Output the [X, Y] coordinate of the center of the cell containing the given text.  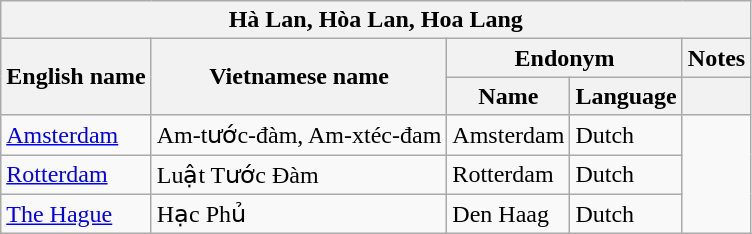
English name [76, 77]
The Hague [76, 214]
Name [508, 96]
Vietnamese name [299, 77]
Luật Tước Đàm [299, 174]
Notes [716, 58]
Den Haag [508, 214]
Language [626, 96]
Endonym [564, 58]
Hạc Phủ [299, 214]
Hà Lan, Hòa Lan, Hoa Lang [376, 20]
Am-tước-đàm, Am-xtéc-đam [299, 135]
